From the cell containing the given text, extract its center point as (X, Y) coordinate. 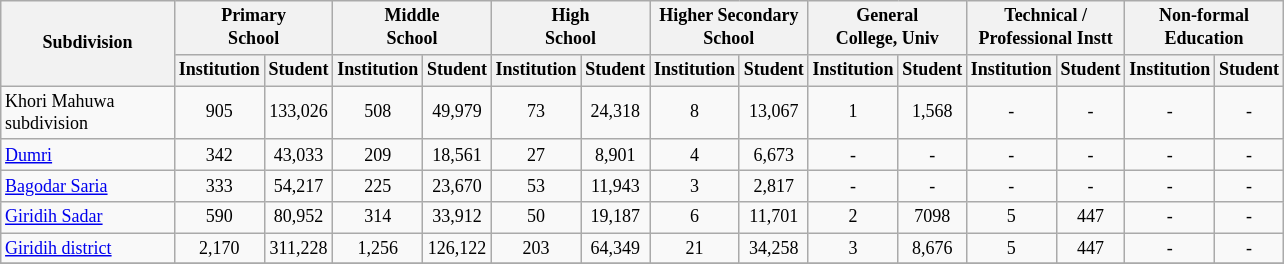
342 (219, 154)
19,187 (616, 218)
11,943 (616, 186)
333 (219, 186)
311,228 (298, 248)
6 (695, 218)
133,026 (298, 113)
1 (853, 113)
64,349 (616, 248)
73 (536, 113)
Giridih district (88, 248)
11,701 (774, 218)
27 (536, 154)
Higher SecondarySchool (729, 28)
Dumri (88, 154)
MiddleSchool (412, 28)
6,673 (774, 154)
209 (378, 154)
54,217 (298, 186)
8,901 (616, 154)
1,256 (378, 248)
24,318 (616, 113)
905 (219, 113)
HighSchool (570, 28)
33,912 (458, 218)
PrimarySchool (253, 28)
13,067 (774, 113)
225 (378, 186)
126,122 (458, 248)
4 (695, 154)
8 (695, 113)
2,170 (219, 248)
Technical /Professional Instt (1045, 28)
Khori Mahuwa subdivision (88, 113)
49,979 (458, 113)
314 (378, 218)
2,817 (774, 186)
53 (536, 186)
34,258 (774, 248)
18,561 (458, 154)
8,676 (932, 248)
50 (536, 218)
80,952 (298, 218)
508 (378, 113)
Bagodar Saria (88, 186)
43,033 (298, 154)
Non-formalEducation (1204, 28)
203 (536, 248)
21 (695, 248)
590 (219, 218)
7098 (932, 218)
1,568 (932, 113)
23,670 (458, 186)
GeneralCollege, Univ (887, 28)
Giridih Sadar (88, 218)
2 (853, 218)
Subdivision (88, 44)
